Provide the [x, y] coordinate of the cell's center where the given text is located.  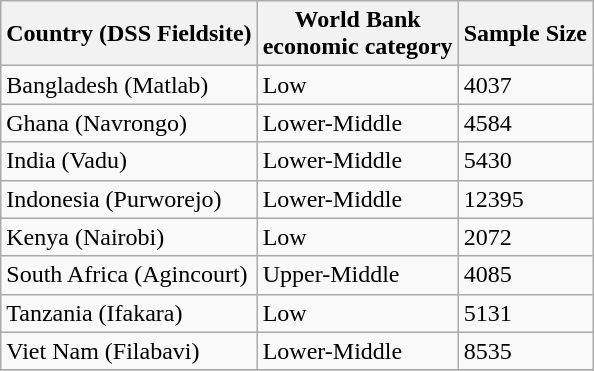
South Africa (Agincourt) [129, 275]
Tanzania (Ifakara) [129, 313]
5430 [525, 161]
12395 [525, 199]
India (Vadu) [129, 161]
Ghana (Navrongo) [129, 123]
8535 [525, 351]
Upper-Middle [358, 275]
2072 [525, 237]
4037 [525, 85]
4584 [525, 123]
Sample Size [525, 34]
Country (DSS Fieldsite) [129, 34]
Indonesia (Purworejo) [129, 199]
5131 [525, 313]
Kenya (Nairobi) [129, 237]
4085 [525, 275]
World Bankeconomic category [358, 34]
Bangladesh (Matlab) [129, 85]
Viet Nam (Filabavi) [129, 351]
